From the cell containing the given text, extract its center point as [X, Y] coordinate. 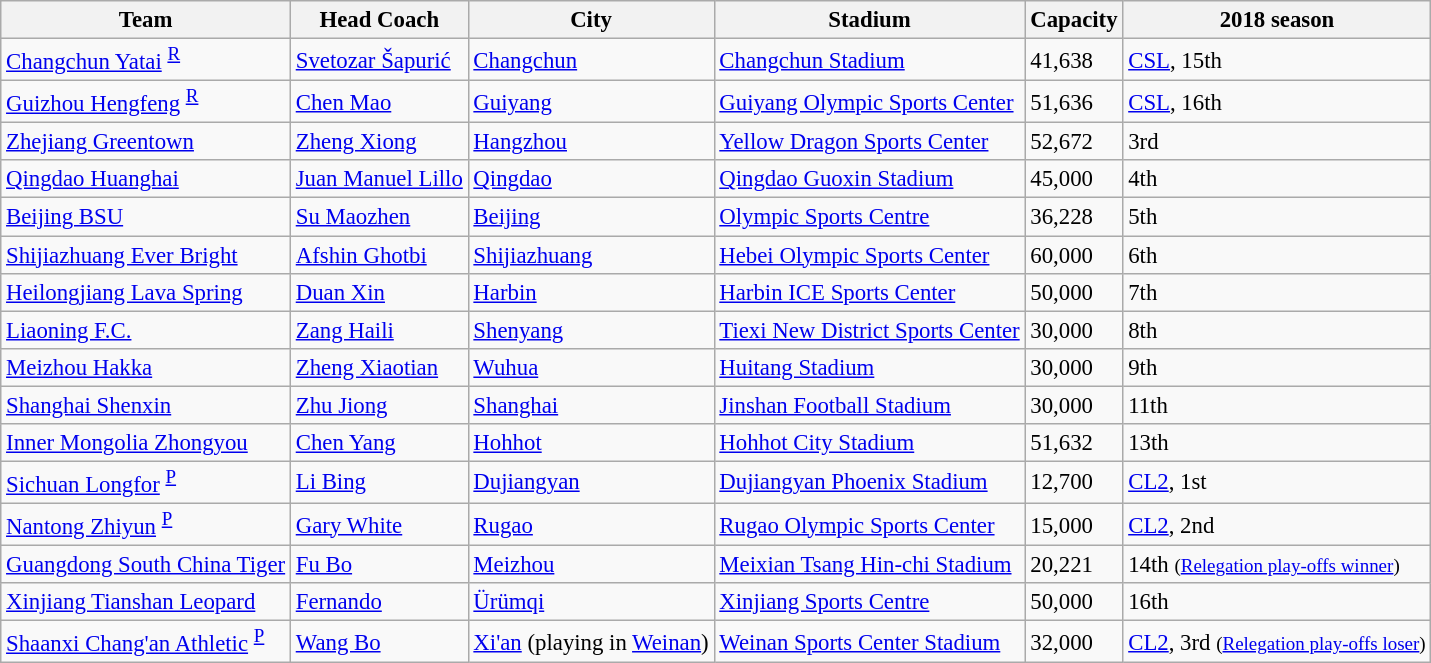
Nantong Zhiyun P [146, 524]
Capacity [1074, 20]
8th [1277, 330]
Changchun Yatai R [146, 60]
32,000 [1074, 642]
CSL, 16th [1277, 102]
Guiyang Olympic Sports Center [870, 102]
5th [1277, 217]
Team [146, 20]
Duan Xin [379, 292]
Shanghai Shenxin [146, 405]
Harbin [591, 292]
13th [1277, 443]
41,638 [1074, 60]
Beijing BSU [146, 217]
Meizhou [591, 565]
Weinan Sports Center Stadium [870, 642]
15,000 [1074, 524]
CL2, 2nd [1277, 524]
2018 season [1277, 20]
Inner Mongolia Zhongyou [146, 443]
Xinjiang Tianshan Leopard [146, 602]
Juan Manuel Lillo [379, 179]
Harbin ICE Sports Center [870, 292]
Guizhou Hengfeng R [146, 102]
Liaoning F.C. [146, 330]
Zhu Jiong [379, 405]
Wang Bo [379, 642]
Jinshan Football Stadium [870, 405]
Rugao Olympic Sports Center [870, 524]
7th [1277, 292]
Stadium [870, 20]
Hohhot [591, 443]
Gary White [379, 524]
CL2, 1st [1277, 482]
Changchun Stadium [870, 60]
60,000 [1074, 255]
45,000 [1074, 179]
Hohhot City Stadium [870, 443]
Sichuan Longfor P [146, 482]
Guiyang [591, 102]
Changchun [591, 60]
Zheng Xiong [379, 142]
Li Bing [379, 482]
9th [1277, 367]
Hangzhou [591, 142]
Svetozar Šapurić [379, 60]
Shenyang [591, 330]
Tiexi New District Sports Center [870, 330]
Olympic Sports Centre [870, 217]
Shaanxi Chang'an Athletic P [146, 642]
Heilongjiang Lava Spring [146, 292]
Wuhua [591, 367]
36,228 [1074, 217]
Hebei Olympic Sports Center [870, 255]
Qingdao Huanghai [146, 179]
Zhejiang Greentown [146, 142]
Meixian Tsang Hin-chi Stadium [870, 565]
Qingdao [591, 179]
CSL, 15th [1277, 60]
Shijiazhuang Ever Bright [146, 255]
Rugao [591, 524]
Xinjiang Sports Centre [870, 602]
52,672 [1074, 142]
Ürümqi [591, 602]
4th [1277, 179]
Afshin Ghotbi [379, 255]
12,700 [1074, 482]
Shijiazhuang [591, 255]
11th [1277, 405]
Guangdong South China Tiger [146, 565]
CL2, 3rd (Relegation play-offs loser) [1277, 642]
Shanghai [591, 405]
Dujiangyan [591, 482]
16th [1277, 602]
Chen Mao [379, 102]
Zheng Xiaotian [379, 367]
Su Maozhen [379, 217]
Huitang Stadium [870, 367]
City [591, 20]
Meizhou Hakka [146, 367]
51,632 [1074, 443]
Dujiangyan Phoenix Stadium [870, 482]
Fu Bo [379, 565]
6th [1277, 255]
51,636 [1074, 102]
Head Coach [379, 20]
Beijing [591, 217]
20,221 [1074, 565]
Chen Yang [379, 443]
Xi'an (playing in Weinan) [591, 642]
Qingdao Guoxin Stadium [870, 179]
3rd [1277, 142]
Fernando [379, 602]
Zang Haili [379, 330]
14th (Relegation play-offs winner) [1277, 565]
Yellow Dragon Sports Center [870, 142]
